Detect which cell encompasses the target text, then output its [x, y] center coordinate. 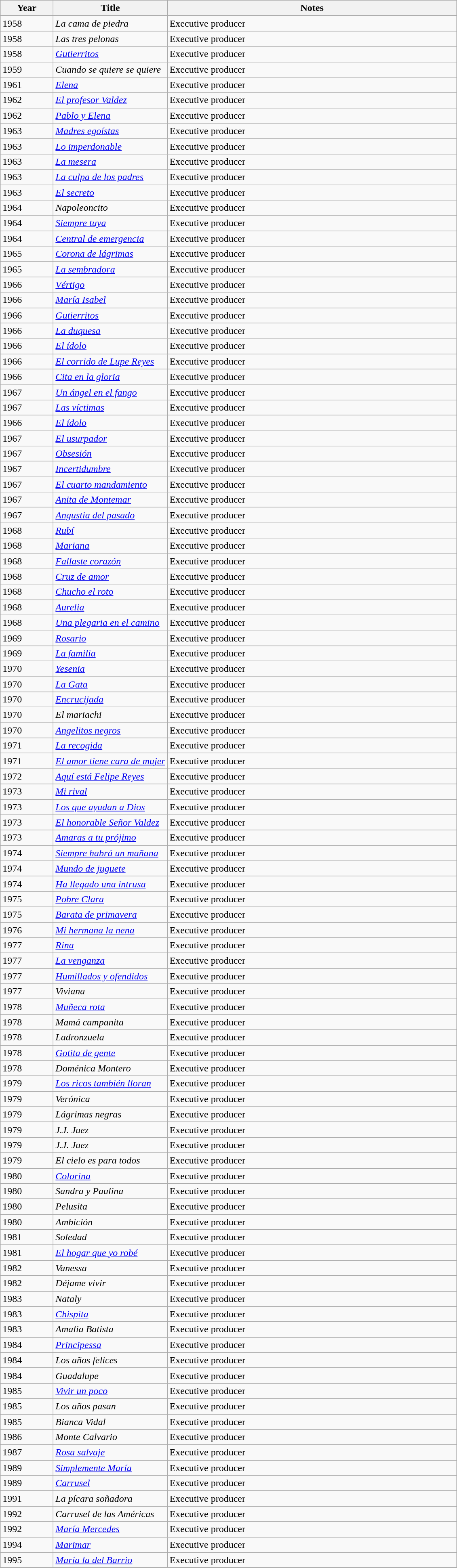
Un ángel en el fango [110, 392]
María la del Barrio [110, 1560]
Central de emergencia [110, 239]
Mundo de juguete [110, 868]
Lo imperdonable [110, 146]
Doménica Montero [110, 1068]
María Isabel [110, 300]
1976 [27, 930]
Elena [110, 85]
La venganza [110, 961]
Pelusita [110, 1207]
1991 [27, 1499]
Chucho el roto [110, 592]
El corrido de Lupe Reyes [110, 361]
Amaras a tu prójimo [110, 838]
Los años pasan [110, 1406]
El hogar que yo robé [110, 1253]
La familia [110, 653]
Madres egoístas [110, 131]
Siempre habrá un mañana [110, 853]
Colorina [110, 1176]
Muñeca rota [110, 1007]
El amor tiene cara de mujer [110, 761]
Los ricos también lloran [110, 1084]
Verónica [110, 1099]
Carrusel [110, 1483]
Pablo y Elena [110, 115]
Aquí está Felipe Reyes [110, 776]
Viviana [110, 992]
Guadalupe [110, 1375]
Anita de Montemar [110, 500]
La sembradora [110, 269]
El cuarto mandamiento [110, 484]
La Gata [110, 684]
Monte Calvario [110, 1437]
Carrusel de las Américas [110, 1514]
Marimar [110, 1545]
Fallaste corazón [110, 561]
1961 [27, 85]
Obsesión [110, 454]
Mi rival [110, 792]
El mariachi [110, 715]
Angelitos negros [110, 730]
Notes [312, 8]
Rosa salvaje [110, 1453]
Aurelia [110, 607]
La pícara soñadora [110, 1499]
El usurpador [110, 438]
Mamá campanita [110, 1022]
Angustia del pasado [110, 515]
Déjame vivir [110, 1283]
Amalia Batista [110, 1329]
Title [110, 8]
Rubí [110, 530]
Mariana [110, 546]
Cuando se quiere se quiere [110, 69]
1986 [27, 1437]
Gotita de gente [110, 1053]
Corona de lágrimas [110, 254]
Cruz de amor [110, 576]
Rosario [110, 638]
Nataly [110, 1299]
Ambición [110, 1222]
La mesera [110, 161]
Encrucijada [110, 700]
1972 [27, 776]
La cama de piedra [110, 23]
La duquesa [110, 331]
Chispita [110, 1314]
El honorable Señor Valdez [110, 822]
Los que ayudan a Dios [110, 807]
Napoleoncito [110, 208]
El profesor Valdez [110, 100]
Las víctimas [110, 407]
Vanessa [110, 1268]
Cita en la gloria [110, 377]
Vivir un poco [110, 1391]
La culpa de los padres [110, 177]
Yesenia [110, 669]
Lágrimas negras [110, 1114]
Las tres pelonas [110, 39]
Ha llegado una intrusa [110, 884]
1987 [27, 1453]
La recogida [110, 746]
Soledad [110, 1237]
Una plegaria en el camino [110, 623]
1995 [27, 1560]
Simplemente María [110, 1468]
Vértigo [110, 285]
El cielo es para todos [110, 1160]
Bianca Vidal [110, 1421]
Los años felices [110, 1360]
Siempre tuya [110, 223]
Rina [110, 945]
Barata de primavera [110, 914]
El secreto [110, 193]
Mi hermana la nena [110, 930]
María Mercedes [110, 1529]
Pobre Clara [110, 899]
Sandra y Paulina [110, 1191]
Principessa [110, 1345]
1959 [27, 69]
Humillados y ofendidos [110, 976]
Ladronzuela [110, 1038]
Incertidumbre [110, 469]
1994 [27, 1545]
Year [27, 8]
